For the text-containing cell, return its midpoint in [x, y] coordinate format. 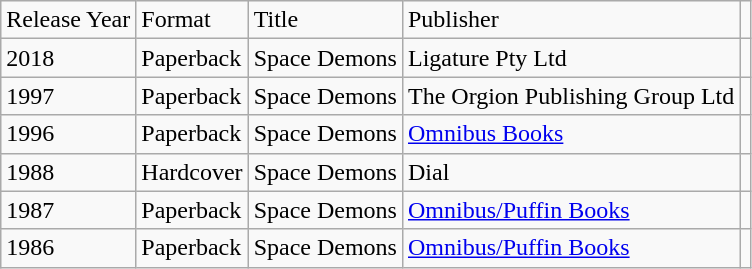
Release Year [68, 20]
Dial [570, 172]
1987 [68, 210]
Format [192, 20]
1988 [68, 172]
Publisher [570, 20]
1997 [68, 96]
1986 [68, 248]
Title [325, 20]
1996 [68, 134]
Ligature Pty Ltd [570, 58]
The Orgion Publishing Group Ltd [570, 96]
2018 [68, 58]
Hardcover [192, 172]
Omnibus Books [570, 134]
